Pinpoint the cell where the given text exists, returning its (x, y) midpoint coordinate. 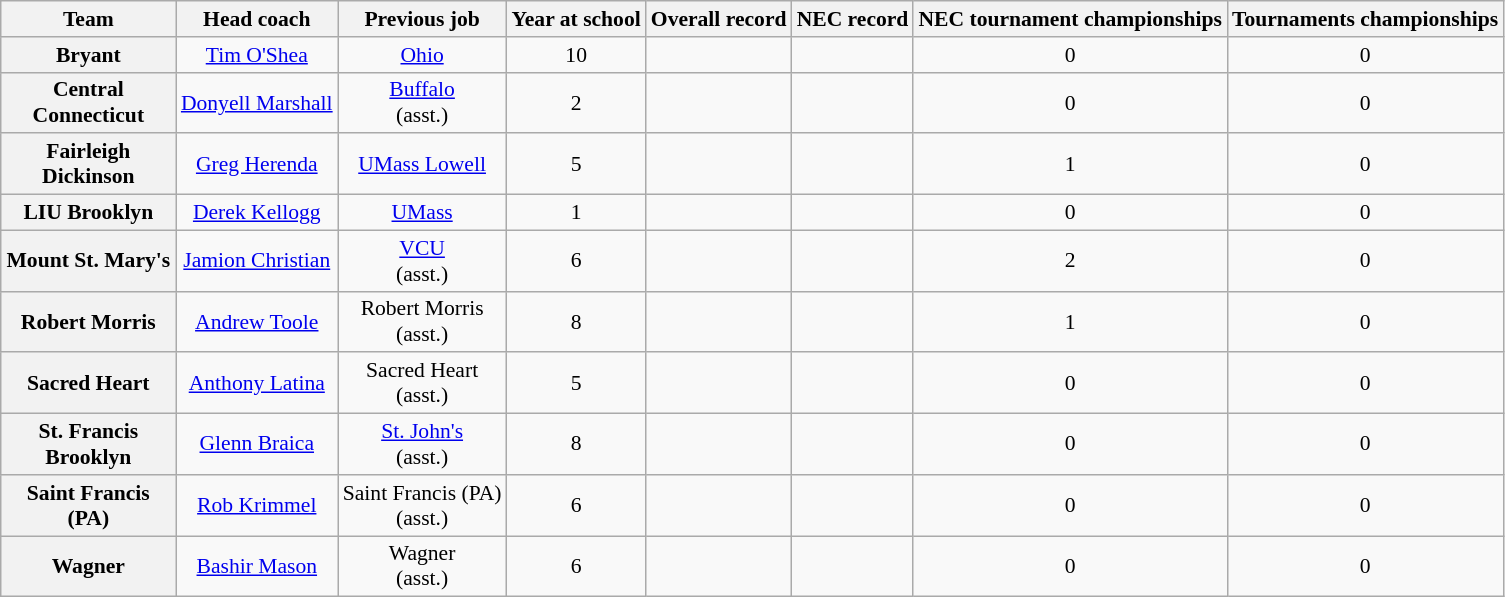
Derek Kellogg (257, 213)
10 (576, 55)
NEC record (853, 19)
VCU(asst.) (422, 260)
Wagner(asst.) (422, 566)
Tim O'Shea (257, 55)
UMass Lowell (422, 164)
Head coach (257, 19)
Bashir Mason (257, 566)
St. Francis Brooklyn (88, 444)
Donyell Marshall (257, 102)
UMass (422, 213)
LIU Brooklyn (88, 213)
Previous job (422, 19)
Year at school (576, 19)
Robert Morris(asst.) (422, 322)
Buffalo(asst.) (422, 102)
Glenn Braica (257, 444)
Bryant (88, 55)
Jamion Christian (257, 260)
Rob Krimmel (257, 506)
Mount St. Mary's (88, 260)
Ohio (422, 55)
Fairleigh Dickinson (88, 164)
Anthony Latina (257, 384)
Central Connecticut (88, 102)
Greg Herenda (257, 164)
Saint Francis (PA) (88, 506)
Robert Morris (88, 322)
Tournaments championships (1365, 19)
Sacred Heart (88, 384)
Wagner (88, 566)
Team (88, 19)
St. John's(asst.) (422, 444)
Saint Francis (PA)(asst.) (422, 506)
Sacred Heart(asst.) (422, 384)
Overall record (719, 19)
Andrew Toole (257, 322)
NEC tournament championships (1070, 19)
